Find where the given text appears and provide that cell's center as [x, y] coordinate. 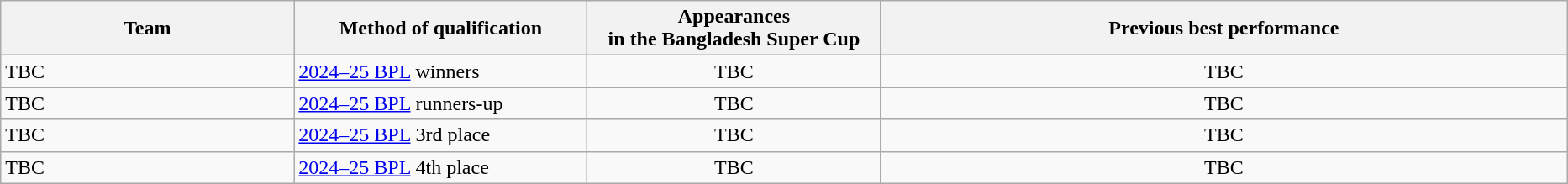
Previous best performance [1223, 29]
Appearances in the Bangladesh Super Cup [734, 29]
Team [148, 29]
2024–25 BPL 4th place [440, 167]
Method of qualification [440, 29]
2024–25 BPL 3rd place [440, 135]
2024–25 BPL runners-up [440, 103]
2024–25 BPL winners [440, 71]
